Capture the cell that displays the provided text and extract its [X, Y] central coordinate. 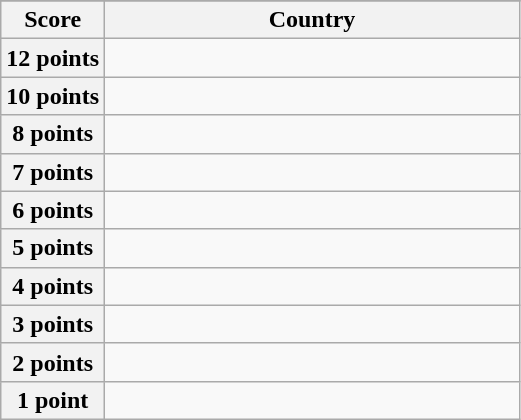
3 points [53, 324]
12 points [53, 58]
8 points [53, 134]
6 points [53, 210]
10 points [53, 96]
7 points [53, 172]
2 points [53, 362]
Country [312, 20]
4 points [53, 286]
5 points [53, 248]
Score [53, 20]
1 point [53, 400]
